Output the (X, Y) coordinate of the center of the cell containing the given text.  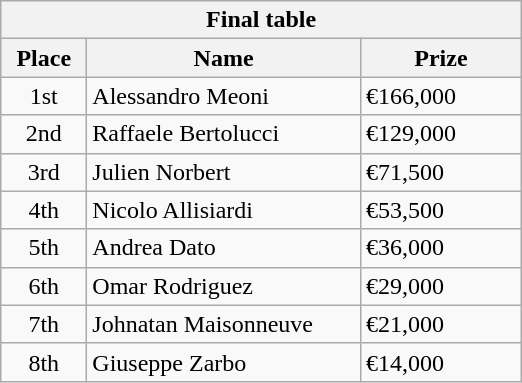
Place (44, 58)
Johnatan Maisonneuve (224, 324)
€21,000 (440, 324)
7th (44, 324)
8th (44, 362)
Name (224, 58)
4th (44, 210)
€129,000 (440, 134)
Andrea Dato (224, 248)
Nicolo Allisiardi (224, 210)
6th (44, 286)
5th (44, 248)
Giuseppe Zarbo (224, 362)
Final table (262, 20)
€36,000 (440, 248)
€71,500 (440, 172)
€29,000 (440, 286)
€53,500 (440, 210)
Omar Rodriguez (224, 286)
€14,000 (440, 362)
2nd (44, 134)
Alessandro Meoni (224, 96)
Julien Norbert (224, 172)
1st (44, 96)
Prize (440, 58)
€166,000 (440, 96)
3rd (44, 172)
Raffaele Bertolucci (224, 134)
